Find where the given text appears and provide that cell's center as (X, Y) coordinate. 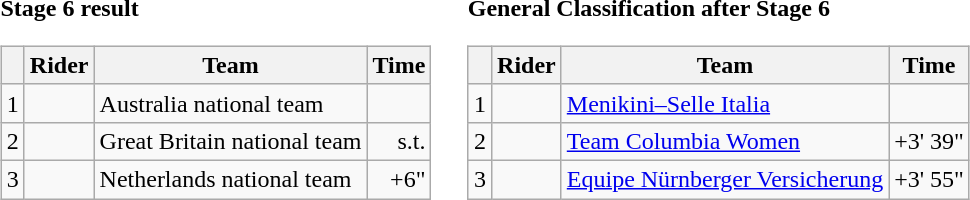
Great Britain national team (230, 141)
Netherlands national team (230, 179)
Australia national team (230, 103)
Team Columbia Women (724, 141)
s.t. (399, 141)
+3' 55" (930, 179)
+6" (399, 179)
Equipe Nürnberger Versicherung (724, 179)
+3' 39" (930, 141)
Menikini–Selle Italia (724, 103)
